Provide the (X, Y) coordinate of the cell's center where the given text is located.  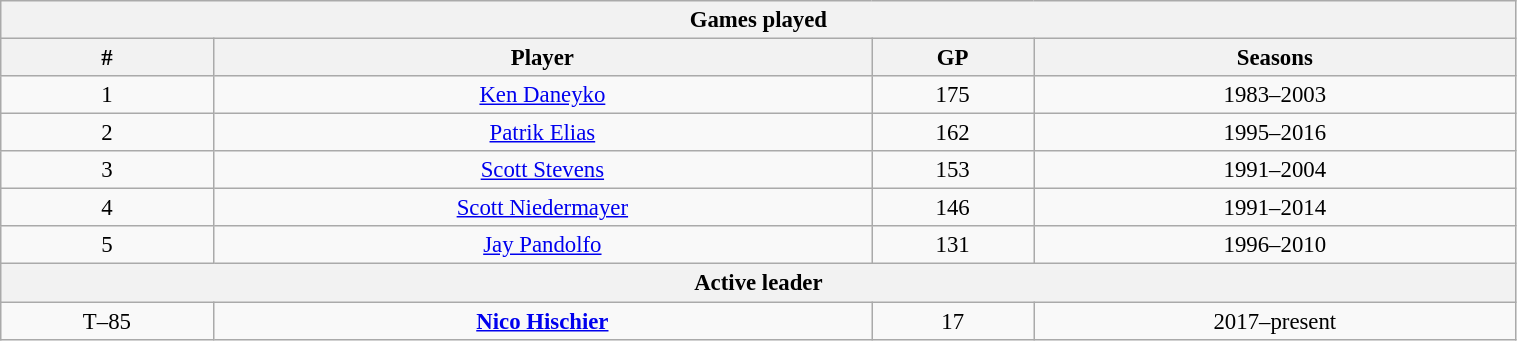
T–85 (107, 321)
Ken Daneyko (542, 95)
146 (953, 208)
5 (107, 245)
1996–2010 (1275, 245)
1991–2004 (1275, 170)
Nico Hischier (542, 321)
1995–2016 (1275, 133)
4 (107, 208)
131 (953, 245)
2 (107, 133)
Scott Stevens (542, 170)
2017–present (1275, 321)
Active leader (758, 283)
GP (953, 58)
1983–2003 (1275, 95)
Seasons (1275, 58)
3 (107, 170)
153 (953, 170)
162 (953, 133)
Player (542, 58)
1991–2014 (1275, 208)
1 (107, 95)
17 (953, 321)
175 (953, 95)
Patrik Elias (542, 133)
Games played (758, 20)
Scott Niedermayer (542, 208)
Jay Pandolfo (542, 245)
# (107, 58)
